Extract the (X, Y) coordinate from the center of the cell holding the provided text.  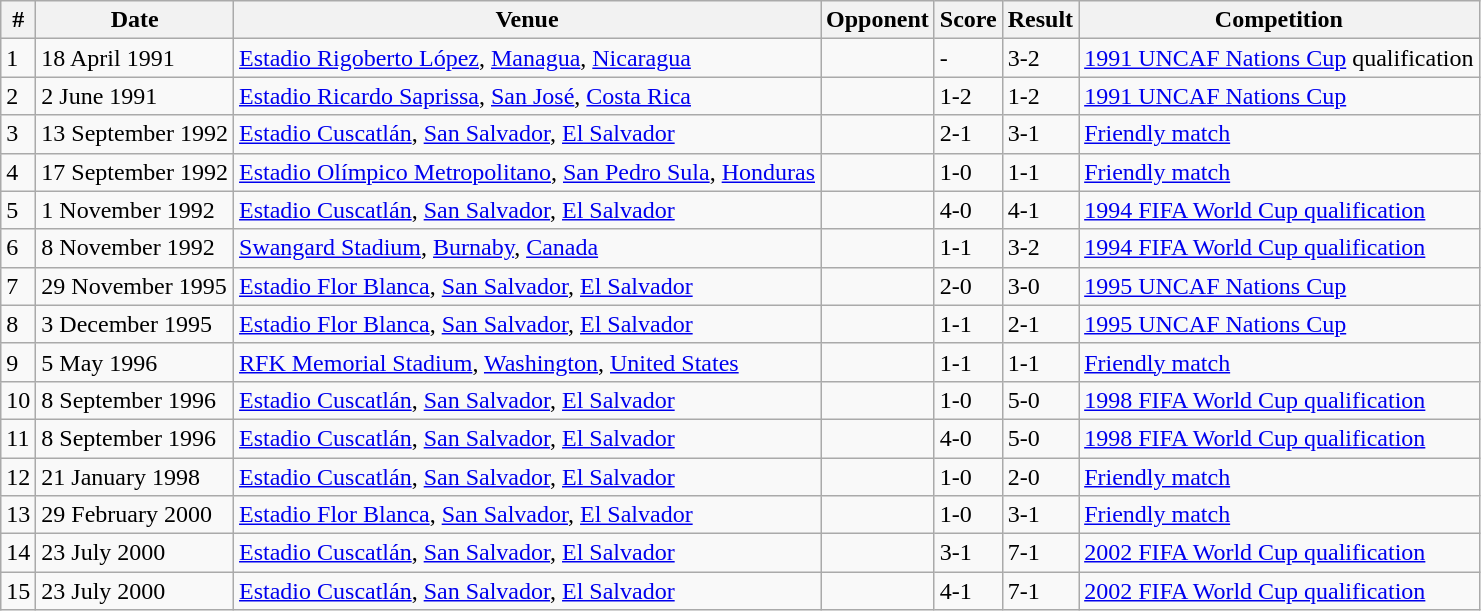
21 January 1998 (135, 477)
11 (18, 438)
13 September 1992 (135, 134)
12 (18, 477)
Estadio Olímpico Metropolitano, San Pedro Sula, Honduras (528, 172)
1 November 1992 (135, 210)
Swangard Stadium, Burnaby, Canada (528, 248)
13 (18, 515)
5 (18, 210)
1991 UNCAF Nations Cup (1279, 96)
Score (968, 20)
Venue (528, 20)
10 (18, 400)
# (18, 20)
4 (18, 172)
Estadio Rigoberto López, Managua, Nicaragua (528, 58)
- (968, 58)
2 June 1991 (135, 96)
7 (18, 286)
9 (18, 362)
3-0 (1040, 286)
2 (18, 96)
29 February 2000 (135, 515)
Competition (1279, 20)
3 (18, 134)
8 November 1992 (135, 248)
Result (1040, 20)
17 September 1992 (135, 172)
29 November 1995 (135, 286)
14 (18, 553)
8 (18, 324)
5 May 1996 (135, 362)
1 (18, 58)
Estadio Ricardo Saprissa, San José, Costa Rica (528, 96)
3 December 1995 (135, 324)
Opponent (878, 20)
18 April 1991 (135, 58)
Date (135, 20)
15 (18, 591)
6 (18, 248)
RFK Memorial Stadium, Washington, United States (528, 362)
1991 UNCAF Nations Cup qualification (1279, 58)
